Return (X, Y) of the center of cell containing provided text 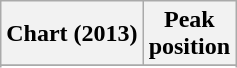
Chart (2013) (72, 34)
Peakposition (189, 34)
